Locate the cell with the specified text and output its [X, Y] center coordinate. 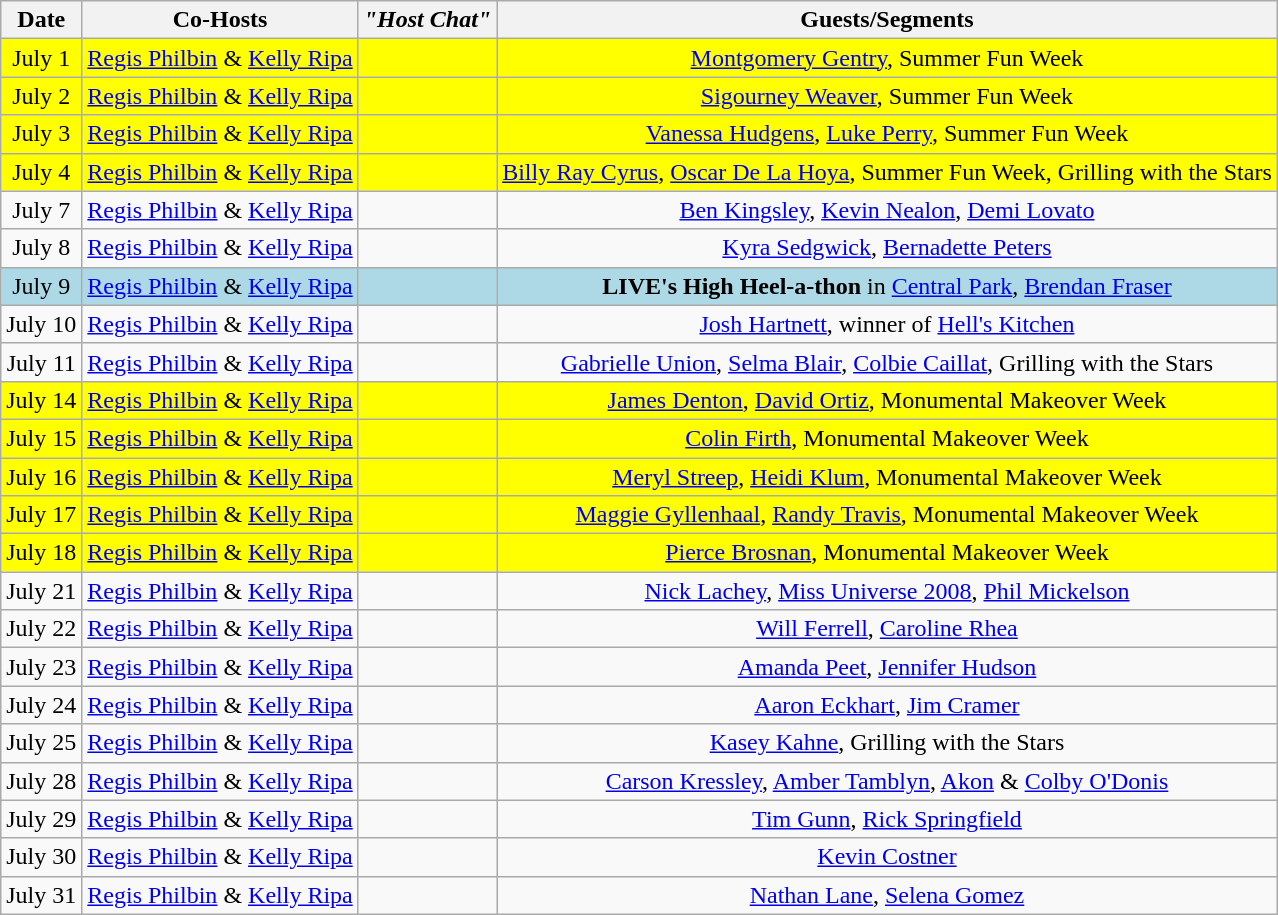
July 4 [42, 172]
Nick Lachey, Miss Universe 2008, Phil Mickelson [888, 591]
Ben Kingsley, Kevin Nealon, Demi Lovato [888, 210]
Josh Hartnett, winner of Hell's Kitchen [888, 324]
Gabrielle Union, Selma Blair, Colbie Caillat, Grilling with the Stars [888, 362]
Kasey Kahne, Grilling with the Stars [888, 743]
July 10 [42, 324]
July 23 [42, 667]
Date [42, 20]
July 29 [42, 819]
Carson Kressley, Amber Tamblyn, Akon & Colby O'Donis [888, 781]
July 3 [42, 134]
Amanda Peet, Jennifer Hudson [888, 667]
Montgomery Gentry, Summer Fun Week [888, 58]
July 1 [42, 58]
Guests/Segments [888, 20]
July 28 [42, 781]
Billy Ray Cyrus, Oscar De La Hoya, Summer Fun Week, Grilling with the Stars [888, 172]
July 30 [42, 857]
July 18 [42, 553]
July 24 [42, 705]
Will Ferrell, Caroline Rhea [888, 629]
Pierce Brosnan, Monumental Makeover Week [888, 553]
Sigourney Weaver, Summer Fun Week [888, 96]
Aaron Eckhart, Jim Cramer [888, 705]
Vanessa Hudgens, Luke Perry, Summer Fun Week [888, 134]
July 16 [42, 477]
Kyra Sedgwick, Bernadette Peters [888, 248]
July 8 [42, 248]
James Denton, David Ortiz, Monumental Makeover Week [888, 400]
July 2 [42, 96]
July 17 [42, 515]
July 22 [42, 629]
Meryl Streep, Heidi Klum, Monumental Makeover Week [888, 477]
July 11 [42, 362]
Nathan Lane, Selena Gomez [888, 895]
Tim Gunn, Rick Springfield [888, 819]
Kevin Costner [888, 857]
July 25 [42, 743]
July 7 [42, 210]
Colin Firth, Monumental Makeover Week [888, 438]
July 14 [42, 400]
July 21 [42, 591]
July 9 [42, 286]
Maggie Gyllenhaal, Randy Travis, Monumental Makeover Week [888, 515]
July 31 [42, 895]
July 15 [42, 438]
LIVE's High Heel-a-thon in Central Park, Brendan Fraser [888, 286]
Co-Hosts [220, 20]
"Host Chat" [427, 20]
